Find where the given text appears and provide that cell's center as (x, y) coordinate. 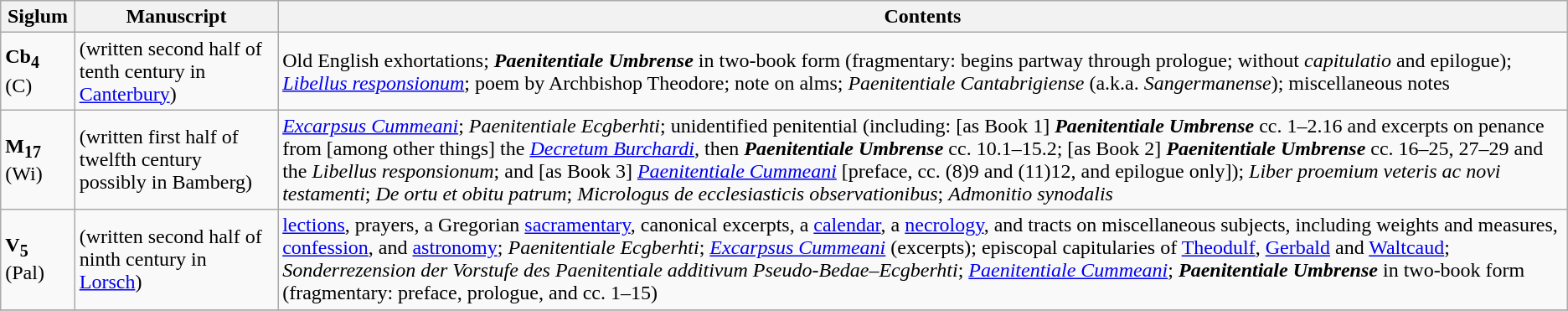
M17 (Wi) (38, 159)
(written first half of twelfth century possibly in Bamberg) (176, 159)
Siglum (38, 17)
Cb4 (C) (38, 71)
V5 (Pal) (38, 260)
(written second half of ninth century in Lorsch) (176, 260)
Manuscript (176, 17)
Contents (923, 17)
(written second half of tenth century in Canterbury) (176, 71)
